Detect which cell encompasses the target text, then output its (x, y) center coordinate. 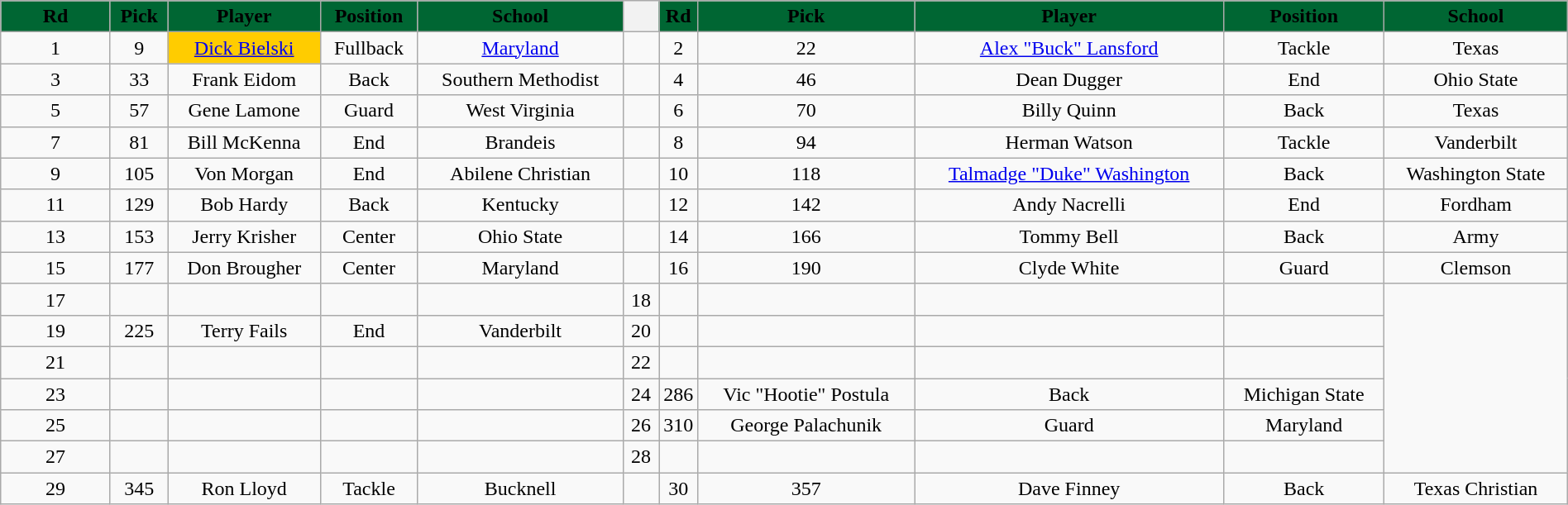
129 (139, 205)
16 (678, 268)
2 (678, 48)
3 (56, 79)
118 (806, 174)
357 (806, 488)
Michigan State (1304, 394)
Frank Eidom (244, 79)
Southern Methodist (521, 79)
166 (806, 236)
Terry Fails (244, 331)
Brandeis (521, 142)
81 (139, 142)
Washington State (1476, 174)
286 (678, 394)
15 (56, 268)
Dean Dugger (1069, 79)
Talmadge "Duke" Washington (1069, 174)
Bob Hardy (244, 205)
Ron Lloyd (244, 488)
11 (56, 205)
225 (139, 331)
4 (678, 79)
177 (139, 268)
Army (1476, 236)
Dave Finney (1069, 488)
14 (678, 236)
24 (640, 394)
Bucknell (521, 488)
105 (139, 174)
57 (139, 111)
142 (806, 205)
Abilene Christian (521, 174)
153 (139, 236)
Clyde White (1069, 268)
Fullback (369, 48)
20 (640, 331)
Vic "Hootie" Postula (806, 394)
Texas Christian (1476, 488)
310 (678, 426)
10 (678, 174)
Fordham (1476, 205)
23 (56, 394)
1 (56, 48)
5 (56, 111)
29 (56, 488)
Andy Nacrelli (1069, 205)
8 (678, 142)
George Palachunik (806, 426)
Herman Watson (1069, 142)
Dick Bielski (244, 48)
94 (806, 142)
33 (139, 79)
30 (678, 488)
7 (56, 142)
Von Morgan (244, 174)
28 (640, 457)
18 (640, 299)
6 (678, 111)
70 (806, 111)
190 (806, 268)
Kentucky (521, 205)
17 (56, 299)
Billy Quinn (1069, 111)
Alex "Buck" Lansford (1069, 48)
Gene Lamone (244, 111)
Don Brougher (244, 268)
Clemson (1476, 268)
West Virginia (521, 111)
21 (56, 362)
26 (640, 426)
13 (56, 236)
46 (806, 79)
Tommy Bell (1069, 236)
345 (139, 488)
12 (678, 205)
27 (56, 457)
25 (56, 426)
Jerry Krisher (244, 236)
Bill McKenna (244, 142)
19 (56, 331)
